Capture the cell that displays the provided text and extract its [X, Y] central coordinate. 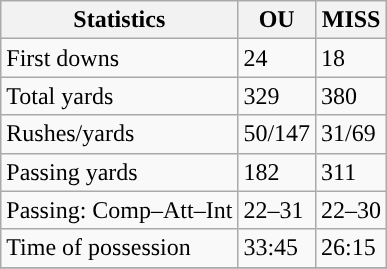
First downs [120, 58]
50/147 [277, 134]
22–31 [277, 210]
Passing yards [120, 172]
Rushes/yards [120, 134]
MISS [352, 20]
Time of possession [120, 248]
18 [352, 58]
Statistics [120, 20]
24 [277, 58]
311 [352, 172]
329 [277, 96]
Passing: Comp–Att–Int [120, 210]
OU [277, 20]
31/69 [352, 134]
33:45 [277, 248]
26:15 [352, 248]
182 [277, 172]
22–30 [352, 210]
380 [352, 96]
Total yards [120, 96]
